From the cell containing the given text, extract its center point as (x, y) coordinate. 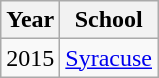
School (109, 20)
Year (30, 20)
Syracuse (109, 58)
2015 (30, 58)
